Capture the cell that displays the provided text and extract its [X, Y] central coordinate. 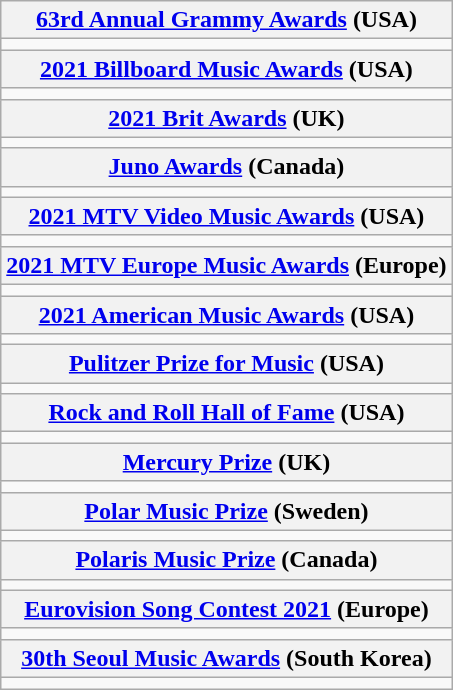
Rock and Roll Hall of Fame (USA) [226, 413]
30th Seoul Music Awards (South Korea) [226, 658]
2021 American Music Awards (USA) [226, 315]
Pulitzer Prize for Music (USA) [226, 364]
63rd Annual Grammy Awards (USA) [226, 20]
Eurovision Song Contest 2021 (Europe) [226, 609]
2021 MTV Video Music Awards (USA) [226, 216]
2021 MTV Europe Music Awards (Europe) [226, 265]
2021 Brit Awards (UK) [226, 118]
Juno Awards (Canada) [226, 167]
Polaris Music Prize (Canada) [226, 560]
2021 Billboard Music Awards (USA) [226, 69]
Mercury Prize (UK) [226, 462]
Polar Music Prize (Sweden) [226, 511]
